Return (x, y) of the center of cell containing provided text 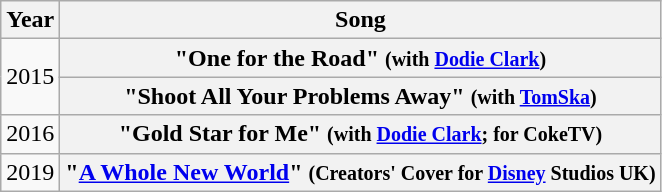
"Shoot All Your Problems Away" (with TomSka) (360, 96)
"A Whole New World" (Creators' Cover for Disney Studios UK) (360, 172)
Year (30, 20)
"Gold Star for Me" (with Dodie Clark; for CokeTV) (360, 134)
2019 (30, 172)
Song (360, 20)
2015 (30, 77)
"One for the Road" (with Dodie Clark) (360, 58)
2016 (30, 134)
